Search for the cell housing the specified text and yield its [X, Y] center coordinate. 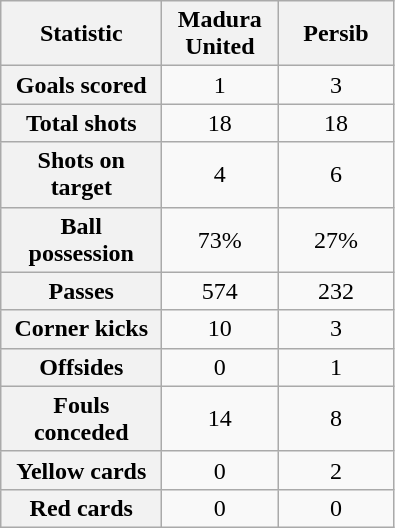
Ball possession [82, 240]
6 [336, 174]
232 [336, 291]
Corner kicks [82, 329]
8 [336, 418]
Total shots [82, 123]
4 [220, 174]
Madura United [220, 34]
14 [220, 418]
Persib [336, 34]
2 [336, 470]
Passes [82, 291]
73% [220, 240]
Statistic [82, 34]
Shots on target [82, 174]
Fouls conceded [82, 418]
574 [220, 291]
Offsides [82, 367]
27% [336, 240]
Yellow cards [82, 470]
Goals scored [82, 85]
Red cards [82, 508]
10 [220, 329]
